Return (X, Y) of the center of cell containing provided text 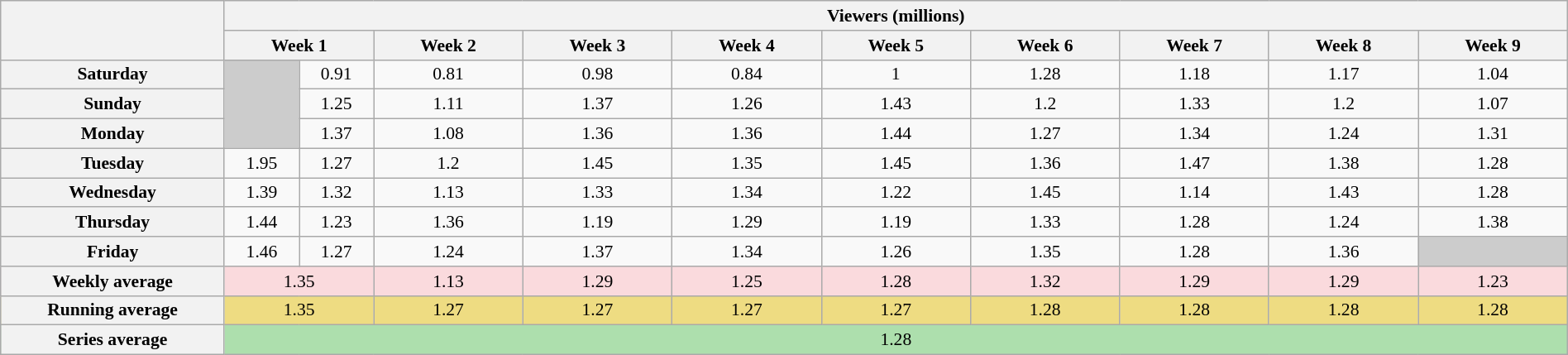
Week 8 (1343, 46)
0.91 (337, 74)
1.31 (1493, 134)
1.22 (896, 193)
Saturday (112, 74)
Monday (112, 134)
Viewers (millions) (896, 16)
Running average (112, 310)
1.17 (1343, 74)
Series average (112, 340)
1.04 (1493, 74)
Thursday (112, 223)
1.47 (1194, 163)
1.08 (448, 134)
1.07 (1493, 104)
1.39 (261, 193)
Week 6 (1045, 46)
Week 9 (1493, 46)
1.18 (1194, 74)
Week 2 (448, 46)
Weekly average (112, 281)
Sunday (112, 104)
1.46 (261, 252)
Week 1 (299, 46)
1.11 (448, 104)
Week 4 (747, 46)
Week 5 (896, 46)
0.84 (747, 74)
1.14 (1194, 193)
Tuesday (112, 163)
0.98 (597, 74)
Friday (112, 252)
1.95 (261, 163)
Week 7 (1194, 46)
Wednesday (112, 193)
1 (896, 74)
Week 3 (597, 46)
0.81 (448, 74)
